Provide the [X, Y] coordinate of the cell's center where the given text is located.  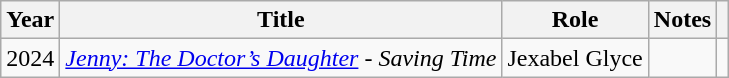
Jenny: The Doctor’s Daughter - Saving Time [281, 58]
Role [575, 20]
Year [30, 20]
Title [281, 20]
Jexabel Glyce [575, 58]
Notes [682, 20]
2024 [30, 58]
